Scan for the cell matching the given text and deliver its [X, Y] coordinate at center. 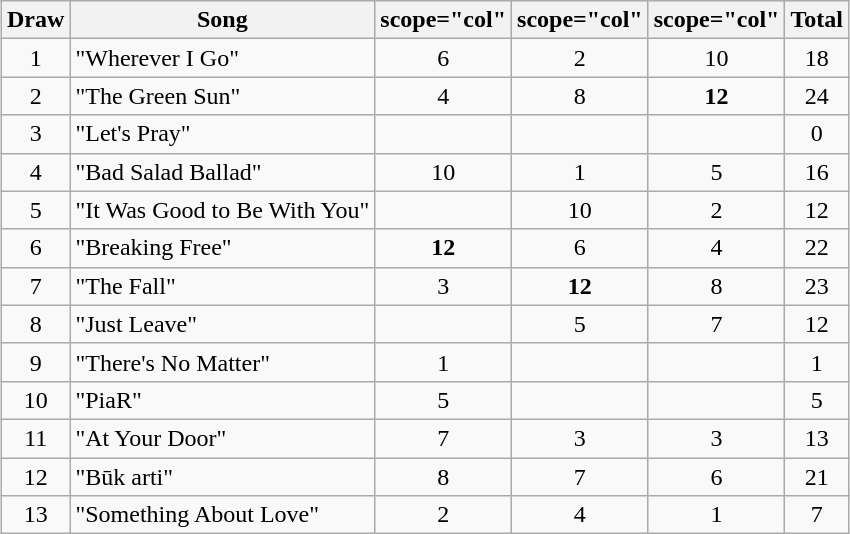
Song [222, 20]
"At Your Door" [222, 438]
"Breaking Free" [222, 248]
"It Was Good to Be With You" [222, 210]
"PiaR" [222, 400]
23 [817, 286]
0 [817, 134]
"Būk arti" [222, 477]
"There's No Matter" [222, 362]
16 [817, 172]
22 [817, 248]
Total [817, 20]
11 [36, 438]
24 [817, 96]
"Wherever I Go" [222, 58]
"Bad Salad Ballad" [222, 172]
"Let's Pray" [222, 134]
9 [36, 362]
18 [817, 58]
"The Fall" [222, 286]
21 [817, 477]
"Something About Love" [222, 515]
"Just Leave" [222, 324]
"The Green Sun" [222, 96]
Draw [36, 20]
